Return the [X, Y] coordinate for the center point of the cell that contains the specified text.  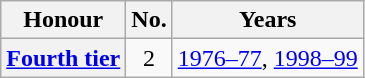
No. [149, 20]
2 [149, 58]
1976–77, 1998–99 [268, 58]
Honour [64, 20]
Years [268, 20]
Fourth tier [64, 58]
